For the text-containing cell, return its midpoint in [X, Y] coordinate format. 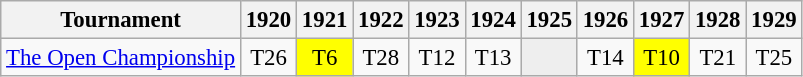
1926 [605, 20]
1921 [325, 20]
1928 [718, 20]
T25 [774, 58]
1929 [774, 20]
T21 [718, 58]
1923 [437, 20]
T6 [325, 58]
T13 [493, 58]
T26 [268, 58]
1927 [661, 20]
1924 [493, 20]
T14 [605, 58]
Tournament [121, 20]
The Open Championship [121, 58]
T12 [437, 58]
1925 [549, 20]
1922 [381, 20]
T28 [381, 58]
T10 [661, 58]
1920 [268, 20]
